Return (X, Y) of the center of cell containing provided text 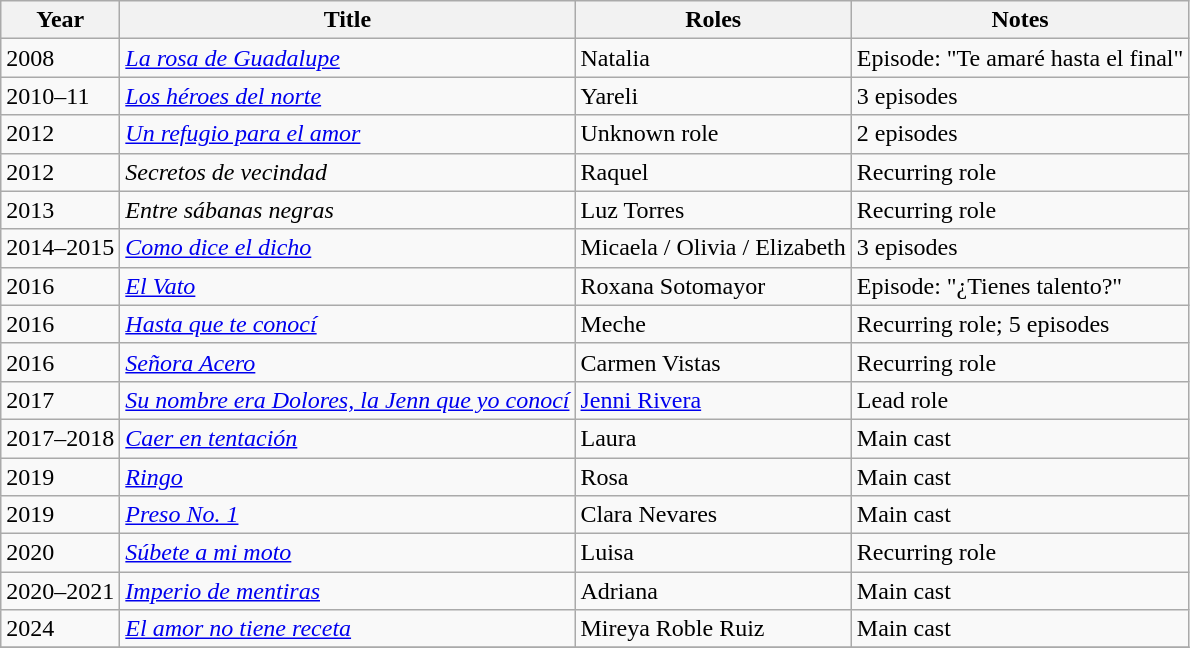
Jenni Rivera (713, 400)
2020–2021 (60, 591)
Episode: "Te amaré hasta el final" (1020, 58)
2024 (60, 629)
El amor no tiene receta (348, 629)
Luz Torres (713, 210)
Ringo (348, 477)
Title (348, 20)
2017 (60, 400)
2020 (60, 553)
Natalia (713, 58)
Secretos de vecindad (348, 172)
Entre sábanas negras (348, 210)
Súbete a mi moto (348, 553)
Raquel (713, 172)
Roles (713, 20)
Adriana (713, 591)
Señora Acero (348, 362)
Recurring role; 5 episodes (1020, 324)
Lead role (1020, 400)
Un refugio para el amor (348, 134)
Caer en tentación (348, 438)
2010–11 (60, 96)
Laura (713, 438)
Preso No. 1 (348, 515)
Imperio de mentiras (348, 591)
Mireya Roble Ruiz (713, 629)
Roxana Sotomayor (713, 286)
El Vato (348, 286)
Notes (1020, 20)
Luisa (713, 553)
Yareli (713, 96)
Rosa (713, 477)
Hasta que te conocí (348, 324)
2017–2018 (60, 438)
Unknown role (713, 134)
Su nombre era Dolores, la Jenn que yo conocí (348, 400)
2 episodes (1020, 134)
Meche (713, 324)
Los héroes del norte (348, 96)
Como dice el dicho (348, 248)
2014–2015 (60, 248)
Carmen Vistas (713, 362)
La rosa de Guadalupe (348, 58)
Micaela / Olivia / Elizabeth (713, 248)
Clara Nevares (713, 515)
Year (60, 20)
2013 (60, 210)
Episode: "¿Tienes talento?" (1020, 286)
2008 (60, 58)
